Scan for the cell matching the given text and deliver its (x, y) coordinate at center. 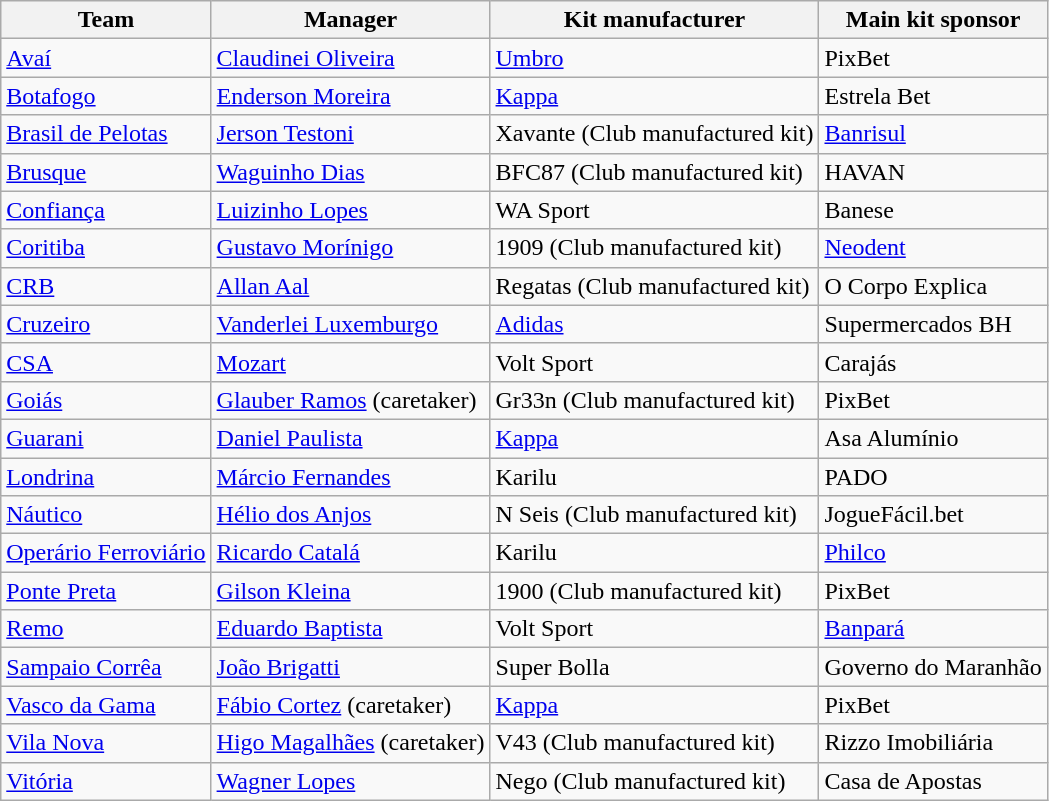
Wagner Lopes (350, 781)
Enderson Moreira (350, 96)
Manager (350, 20)
Carajás (933, 362)
Banese (933, 210)
CSA (106, 362)
Claudinei Oliveira (350, 58)
Operário Ferroviário (106, 553)
1900 (Club manufactured kit) (654, 591)
Banrisul (933, 134)
Brasil de Pelotas (106, 134)
Coritiba (106, 248)
JogueFácil.bet (933, 515)
Ponte Preta (106, 591)
Waguinho Dias (350, 172)
CRB (106, 286)
Brusque (106, 172)
Regatas (Club manufactured kit) (654, 286)
O Corpo Explica (933, 286)
João Brigatti (350, 667)
Ricardo Catalá (350, 553)
Casa de Apostas (933, 781)
Xavante (Club manufactured kit) (654, 134)
Allan Aal (350, 286)
Gilson Kleina (350, 591)
Luizinho Lopes (350, 210)
Supermercados BH (933, 324)
HAVAN (933, 172)
Gr33n (Club manufactured kit) (654, 400)
Mozart (350, 362)
Neodent (933, 248)
Adidas (654, 324)
Vanderlei Luxemburgo (350, 324)
Rizzo Imobiliária (933, 743)
Team (106, 20)
Cruzeiro (106, 324)
Confiança (106, 210)
Botafogo (106, 96)
Super Bolla (654, 667)
Fábio Cortez (caretaker) (350, 705)
PADO (933, 477)
Guarani (106, 438)
Náutico (106, 515)
Remo (106, 629)
1909 (Club manufactured kit) (654, 248)
Kit manufacturer (654, 20)
Higo Magalhães (caretaker) (350, 743)
V43 (Club manufactured kit) (654, 743)
Estrela Bet (933, 96)
Daniel Paulista (350, 438)
Banpará (933, 629)
Philco (933, 553)
Márcio Fernandes (350, 477)
WA Sport (654, 210)
Vitória (106, 781)
Sampaio Corrêa (106, 667)
Governo do Maranhão (933, 667)
Asa Alumínio (933, 438)
Vila Nova (106, 743)
Hélio dos Anjos (350, 515)
Jerson Testoni (350, 134)
Eduardo Baptista (350, 629)
Nego (Club manufactured kit) (654, 781)
N Seis (Club manufactured kit) (654, 515)
Glauber Ramos (caretaker) (350, 400)
Avaí (106, 58)
Main kit sponsor (933, 20)
Vasco da Gama (106, 705)
Londrina (106, 477)
Gustavo Morínigo (350, 248)
BFC87 (Club manufactured kit) (654, 172)
Umbro (654, 58)
Goiás (106, 400)
